Search for the cell housing the specified text and yield its [x, y] center coordinate. 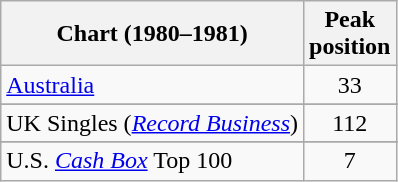
UK Singles (Record Business) [152, 123]
112 [350, 123]
33 [350, 85]
7 [350, 161]
U.S. Cash Box Top 100 [152, 161]
Australia [152, 85]
Peakposition [350, 34]
Chart (1980–1981) [152, 34]
